For the text-containing cell, return its midpoint in [x, y] coordinate format. 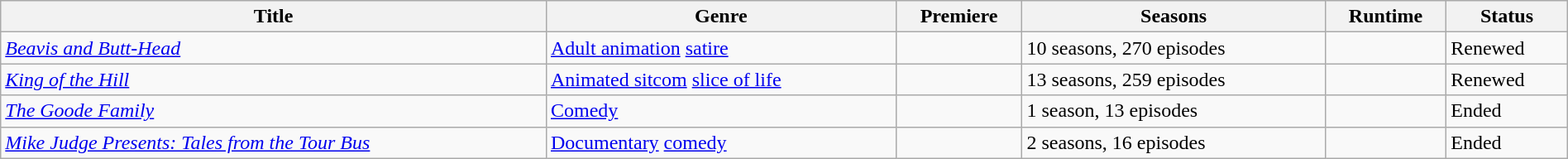
The Goode Family [274, 111]
Documentary comedy [721, 142]
Runtime [1385, 17]
Comedy [721, 111]
Mike Judge Presents: Tales from the Tour Bus [274, 142]
Status [1507, 17]
Title [274, 17]
Adult animation satire [721, 48]
Premiere [959, 17]
Beavis and Butt-Head [274, 48]
King of the Hill [274, 79]
2 seasons, 16 episodes [1174, 142]
Animated sitcom slice of life [721, 79]
10 seasons, 270 episodes [1174, 48]
1 season, 13 episodes [1174, 111]
Genre [721, 17]
Seasons [1174, 17]
13 seasons, 259 episodes [1174, 79]
